Find where the given text appears and provide that cell's center as [X, Y] coordinate. 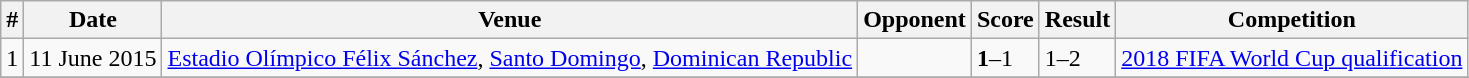
Result [1077, 20]
Score [1005, 20]
1–1 [1005, 58]
2018 FIFA World Cup qualification [1292, 58]
Venue [510, 20]
1 [12, 58]
Estadio Olímpico Félix Sánchez, Santo Domingo, Dominican Republic [510, 58]
Competition [1292, 20]
11 June 2015 [93, 58]
# [12, 20]
Date [93, 20]
Opponent [915, 20]
1–2 [1077, 58]
